Return (X, Y) of the center of cell containing provided text 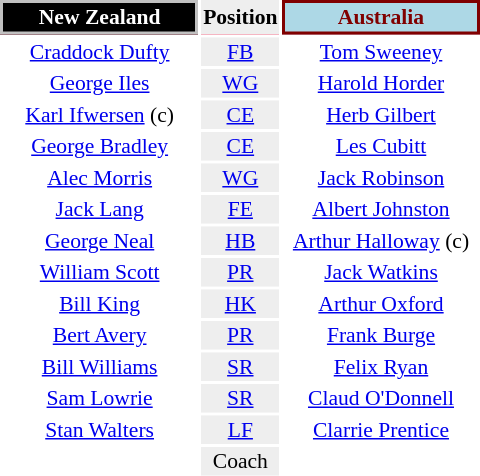
New Zealand (100, 17)
FB (240, 52)
Stan Walters (100, 430)
Jack Watkins (381, 272)
Herb Gilbert (381, 114)
George Bradley (100, 146)
Alec Morris (100, 178)
Harold Horder (381, 83)
Bill Williams (100, 366)
Clarrie Prentice (381, 430)
Felix Ryan (381, 366)
Arthur Halloway (c) (381, 240)
Bert Avery (100, 335)
Australia (381, 17)
Jack Robinson (381, 178)
Jack Lang (100, 209)
Les Cubitt (381, 146)
Position (240, 17)
George Neal (100, 240)
HB (240, 240)
Arthur Oxford (381, 304)
Bill King (100, 304)
Karl Ifwersen (c) (100, 114)
George Iles (100, 83)
Coach (240, 461)
Tom Sweeney (381, 52)
Craddock Dufty (100, 52)
Frank Burge (381, 335)
Albert Johnston (381, 209)
HK (240, 304)
LF (240, 430)
William Scott (100, 272)
FE (240, 209)
Sam Lowrie (100, 398)
Claud O'Donnell (381, 398)
